Detect which cell encompasses the target text, then output its (x, y) center coordinate. 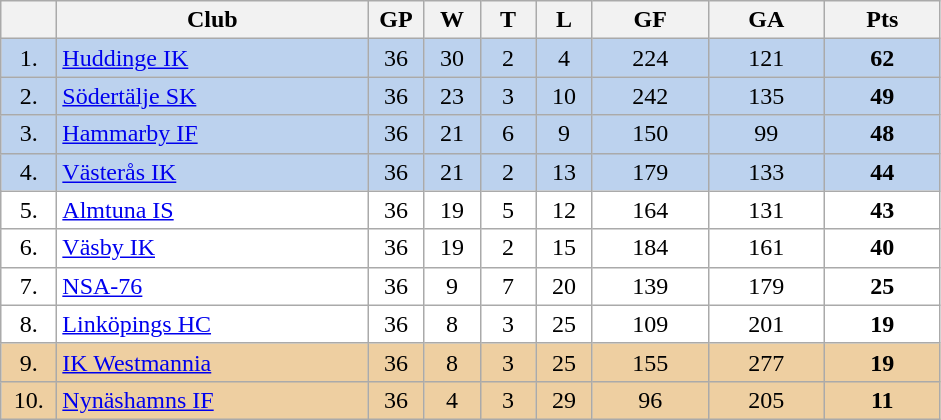
139 (650, 286)
GA (766, 20)
62 (882, 58)
W (452, 20)
242 (650, 96)
99 (766, 134)
Huddinge IK (212, 58)
20 (564, 286)
Västerås IK (212, 172)
121 (766, 58)
NSA-76 (212, 286)
23 (452, 96)
40 (882, 248)
5 (508, 210)
5. (29, 210)
Almtuna IS (212, 210)
43 (882, 210)
3. (29, 134)
4. (29, 172)
135 (766, 96)
L (564, 20)
8. (29, 324)
Nynäshamns IF (212, 400)
2. (29, 96)
6. (29, 248)
224 (650, 58)
Väsby IK (212, 248)
T (508, 20)
150 (650, 134)
Södertälje SK (212, 96)
277 (766, 362)
Pts (882, 20)
GF (650, 20)
9. (29, 362)
30 (452, 58)
Club (212, 20)
Hammarby IF (212, 134)
205 (766, 400)
49 (882, 96)
155 (650, 362)
7 (508, 286)
Linköpings HC (212, 324)
44 (882, 172)
15 (564, 248)
133 (766, 172)
IK Westmannia (212, 362)
184 (650, 248)
29 (564, 400)
48 (882, 134)
131 (766, 210)
1. (29, 58)
161 (766, 248)
10 (564, 96)
164 (650, 210)
GP (396, 20)
12 (564, 210)
10. (29, 400)
13 (564, 172)
11 (882, 400)
109 (650, 324)
6 (508, 134)
7. (29, 286)
96 (650, 400)
201 (766, 324)
